Determine the [x, y] coordinate at the center of the cell enclosing the given text.  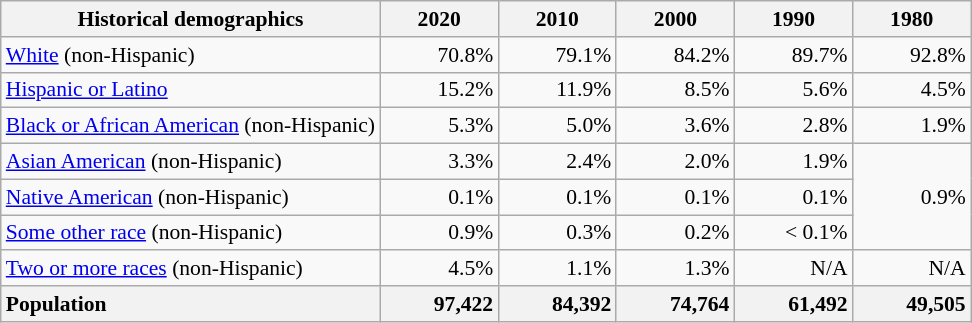
0.3% [557, 233]
2.4% [557, 162]
92.8% [912, 55]
2.8% [793, 126]
61,492 [793, 304]
Black or African American (non-Hispanic) [190, 126]
97,422 [439, 304]
Historical demographics [190, 19]
1980 [912, 19]
Population [190, 304]
Two or more races (non-Hispanic) [190, 269]
< 0.1% [793, 233]
11.9% [557, 90]
5.0% [557, 126]
89.7% [793, 55]
1990 [793, 19]
White (non-Hispanic) [190, 55]
3.3% [439, 162]
84,392 [557, 304]
5.6% [793, 90]
2000 [675, 19]
70.8% [439, 55]
3.6% [675, 126]
Hispanic or Latino [190, 90]
15.2% [439, 90]
49,505 [912, 304]
84.2% [675, 55]
Some other race (non-Hispanic) [190, 233]
2020 [439, 19]
79.1% [557, 55]
5.3% [439, 126]
2010 [557, 19]
1.3% [675, 269]
0.2% [675, 233]
Native American (non-Hispanic) [190, 197]
2.0% [675, 162]
Asian American (non-Hispanic) [190, 162]
1.1% [557, 269]
74,764 [675, 304]
8.5% [675, 90]
